Capture the cell that displays the provided text and extract its (X, Y) central coordinate. 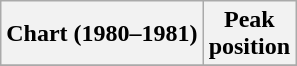
Chart (1980–1981) (102, 34)
Peakposition (249, 34)
